For the text-containing cell, return its midpoint in [x, y] coordinate format. 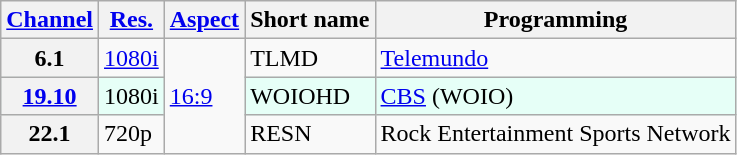
Rock Entertainment Sports Network [556, 134]
Channel [50, 20]
19.10 [50, 96]
WOIOHD [310, 96]
CBS (WOIO) [556, 96]
Telemundo [556, 58]
RESN [310, 134]
720p [132, 134]
TLMD [310, 58]
Aspect [204, 20]
Res. [132, 20]
16:9 [204, 96]
Short name [310, 20]
Programming [556, 20]
6.1 [50, 58]
22.1 [50, 134]
